Locate the cell with the specified text and output its (X, Y) center coordinate. 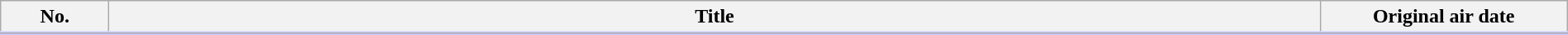
No. (55, 17)
Title (715, 17)
Original air date (1444, 17)
